Scan for the cell matching the given text and deliver its (X, Y) coordinate at center. 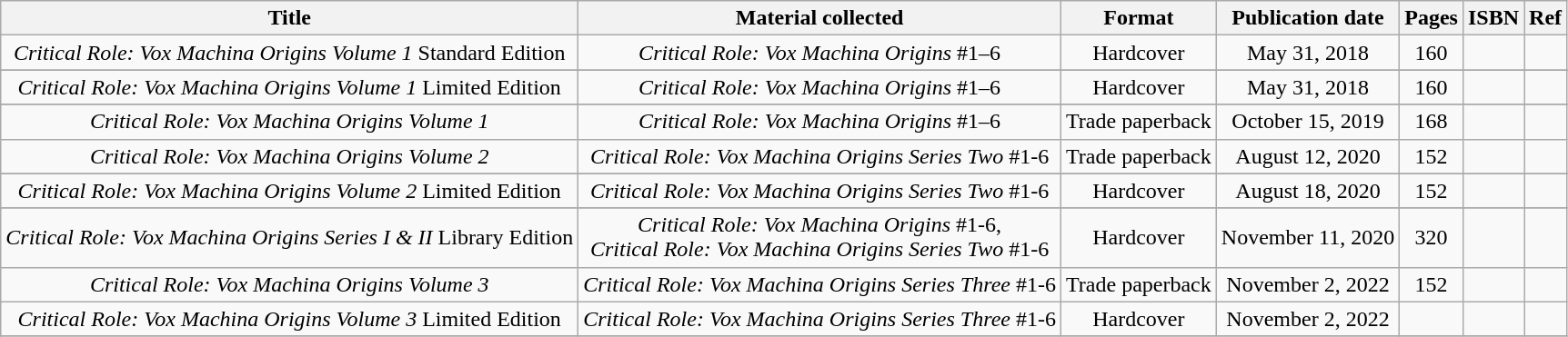
October 15, 2019 (1308, 122)
Format (1139, 18)
Ref (1546, 18)
Critical Role: Vox Machina Origins Volume 3 (289, 284)
ISBN (1493, 18)
168 (1432, 122)
Critical Role: Vox Machina Origins Volume 1 Limited Edition (289, 87)
Title (289, 18)
November 11, 2020 (1308, 238)
August 12, 2020 (1308, 156)
Critical Role: Vox Machina Origins #1-6,Critical Role: Vox Machina Origins Series Two #1-6 (820, 238)
320 (1432, 238)
Pages (1432, 18)
Critical Role: Vox Machina Origins Volume 2 Limited Edition (289, 191)
Critical Role: Vox Machina Origins Volume 1 (289, 122)
Critical Role: Vox Machina Origins Series I & II Library Edition (289, 238)
Critical Role: Vox Machina Origins Volume 1 Standard Edition (289, 53)
Publication date (1308, 18)
Critical Role: Vox Machina Origins Volume 3 Limited Edition (289, 319)
Material collected (820, 18)
August 18, 2020 (1308, 191)
Critical Role: Vox Machina Origins Volume 2 (289, 156)
